Output the [X, Y] coordinate of the center of the cell containing the given text.  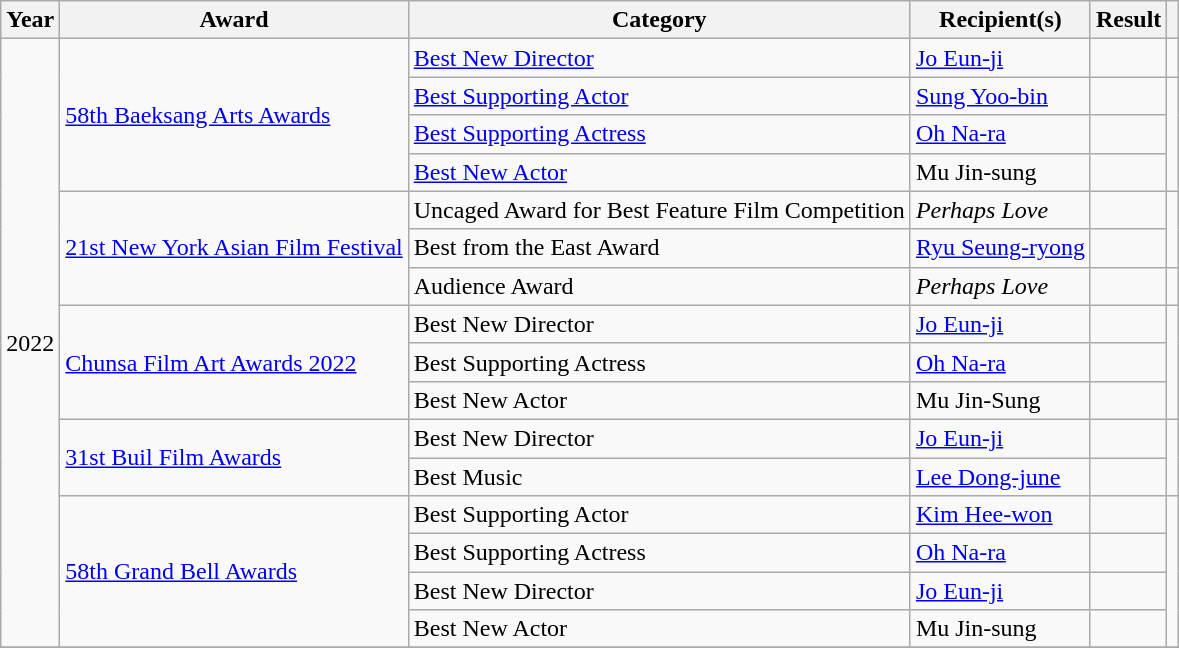
Ryu Seung-ryong [1000, 248]
Lee Dong-june [1000, 477]
Year [30, 20]
Recipient(s) [1000, 20]
Category [659, 20]
Kim Hee-won [1000, 515]
31st Buil Film Awards [234, 457]
Sung Yoo-bin [1000, 96]
2022 [30, 344]
Audience Award [659, 286]
Award [234, 20]
58th Grand Bell Awards [234, 572]
Uncaged Award for Best Feature Film Competition [659, 210]
Best from the East Award [659, 248]
58th Baeksang Arts Awards [234, 115]
21st New York Asian Film Festival [234, 248]
Chunsa Film Art Awards 2022 [234, 362]
Mu Jin-Sung [1000, 400]
Best Music [659, 477]
Result [1128, 20]
